Extract the [x, y] coordinate from the center of the cell holding the provided text.  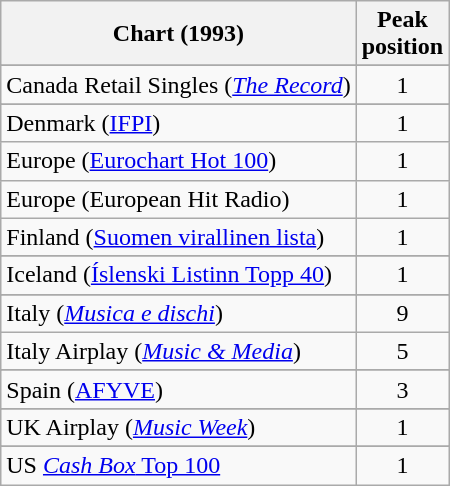
5 [402, 351]
Italy (Musica e dischi) [178, 313]
UK Airplay (Music Week) [178, 427]
Canada Retail Singles (The Record) [178, 85]
Finland (Suomen virallinen lista) [178, 237]
Denmark (IFPI) [178, 123]
Iceland (Íslenski Listinn Topp 40) [178, 275]
9 [402, 313]
3 [402, 389]
US Cash Box Top 100 [178, 465]
Europe (Eurochart Hot 100) [178, 161]
Italy Airplay (Music & Media) [178, 351]
Chart (1993) [178, 34]
Peakposition [402, 34]
Europe (European Hit Radio) [178, 199]
Spain (AFYVE) [178, 389]
